For the text-containing cell, return its midpoint in [X, Y] coordinate format. 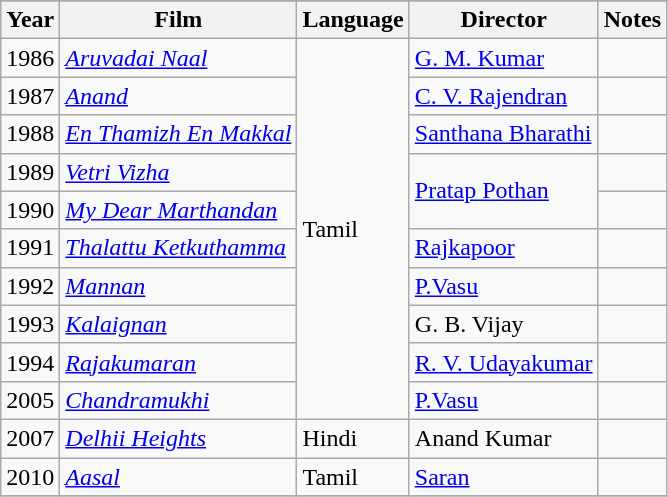
1993 [30, 324]
1989 [30, 172]
Year [30, 20]
Aruvadai Naal [178, 58]
R. V. Udayakumar [504, 362]
2005 [30, 400]
1986 [30, 58]
2007 [30, 438]
En Thamizh En Makkal [178, 134]
Anand [178, 96]
Santhana Bharathi [504, 134]
Rajakumaran [178, 362]
1992 [30, 286]
My Dear Marthandan [178, 210]
1988 [30, 134]
1991 [30, 248]
Hindi [353, 438]
Anand Kumar [504, 438]
Mannan [178, 286]
Pratap Pothan [504, 191]
Rajkapoor [504, 248]
Saran [504, 477]
Language [353, 20]
G. M. Kumar [504, 58]
Kalaignan [178, 324]
C. V. Rajendran [504, 96]
1987 [30, 96]
Aasal [178, 477]
1994 [30, 362]
Thalattu Ketkuthamma [178, 248]
Notes [632, 20]
Director [504, 20]
Film [178, 20]
Chandramukhi [178, 400]
2010 [30, 477]
Vetri Vizha [178, 172]
Delhii Heights [178, 438]
1990 [30, 210]
G. B. Vijay [504, 324]
